Identify which cell holds the provided text, then report its (x, y) central coordinate. 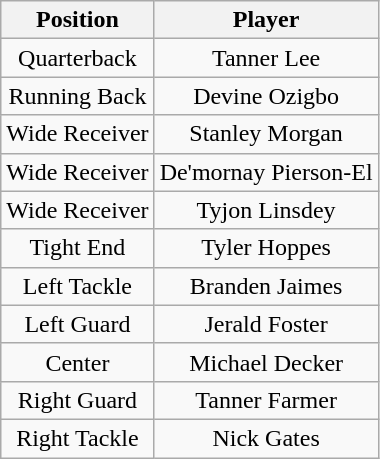
Position (78, 20)
Tyjon Linsdey (266, 210)
Tight End (78, 248)
Tyler Hoppes (266, 248)
Jerald Foster (266, 324)
Branden Jaimes (266, 286)
Running Back (78, 96)
Tanner Farmer (266, 400)
Tanner Lee (266, 58)
Devine Ozigbo (266, 96)
Left Guard (78, 324)
Right Tackle (78, 438)
Nick Gates (266, 438)
Player (266, 20)
Center (78, 362)
Right Guard (78, 400)
Michael Decker (266, 362)
Quarterback (78, 58)
Left Tackle (78, 286)
De'mornay Pierson-El (266, 172)
Stanley Morgan (266, 134)
